Search for the cell housing the specified text and yield its [x, y] center coordinate. 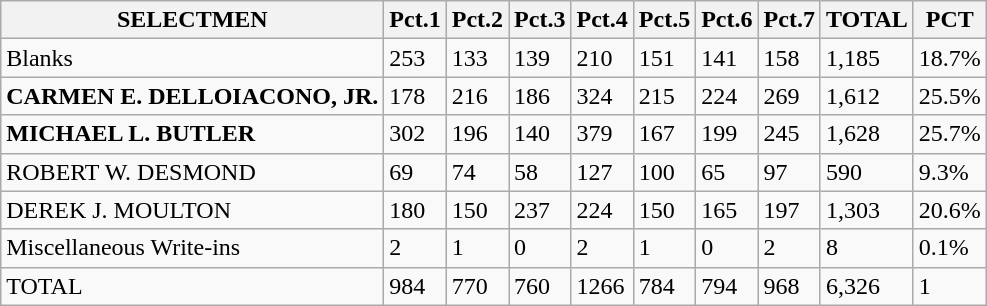
178 [415, 96]
18.7% [950, 58]
58 [540, 172]
25.5% [950, 96]
186 [540, 96]
139 [540, 58]
8 [866, 248]
165 [727, 210]
Pct.4 [602, 20]
794 [727, 286]
324 [602, 96]
25.7% [950, 134]
Miscellaneous Write-ins [192, 248]
6,326 [866, 286]
Pct.5 [664, 20]
9.3% [950, 172]
Pct.3 [540, 20]
760 [540, 286]
127 [602, 172]
197 [789, 210]
1,612 [866, 96]
65 [727, 172]
141 [727, 58]
167 [664, 134]
Pct.1 [415, 20]
784 [664, 286]
Pct.2 [477, 20]
0.1% [950, 248]
984 [415, 286]
770 [477, 286]
151 [664, 58]
Pct.7 [789, 20]
253 [415, 58]
1,628 [866, 134]
SELECTMEN [192, 20]
97 [789, 172]
69 [415, 172]
590 [866, 172]
968 [789, 286]
CARMEN E. DELLOIACONO, JR. [192, 96]
158 [789, 58]
1,303 [866, 210]
74 [477, 172]
Pct.6 [727, 20]
133 [477, 58]
237 [540, 210]
216 [477, 96]
180 [415, 210]
1,185 [866, 58]
DEREK J. MOULTON [192, 210]
1266 [602, 286]
379 [602, 134]
140 [540, 134]
215 [664, 96]
199 [727, 134]
196 [477, 134]
Blanks [192, 58]
20.6% [950, 210]
PCT [950, 20]
269 [789, 96]
245 [789, 134]
100 [664, 172]
ROBERT W. DESMOND [192, 172]
MICHAEL L. BUTLER [192, 134]
302 [415, 134]
210 [602, 58]
